Extract the (x, y) coordinate from the center of the cell holding the provided text.  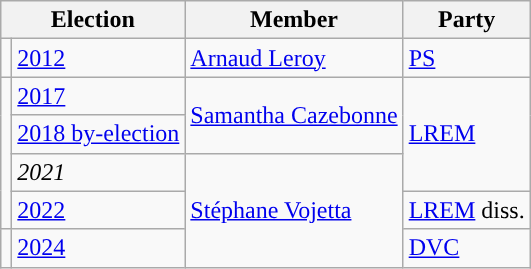
2018 by-election (98, 134)
2012 (98, 58)
2022 (98, 210)
PS (466, 58)
Samantha Cazebonne (294, 115)
Arnaud Leroy (294, 58)
Member (294, 20)
2017 (98, 96)
2021 (98, 172)
2024 (98, 248)
LREM diss. (466, 210)
Election (93, 20)
LREM (466, 134)
Party (466, 20)
Stéphane Vojetta (294, 210)
DVC (466, 248)
